Identify which cell holds the provided text, then report its [X, Y] central coordinate. 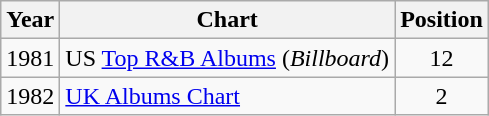
1982 [30, 96]
1981 [30, 58]
Year [30, 20]
Chart [228, 20]
US Top R&B Albums (Billboard) [228, 58]
2 [442, 96]
Position [442, 20]
12 [442, 58]
UK Albums Chart [228, 96]
